Output the (X, Y) coordinate of the center of the cell containing the given text.  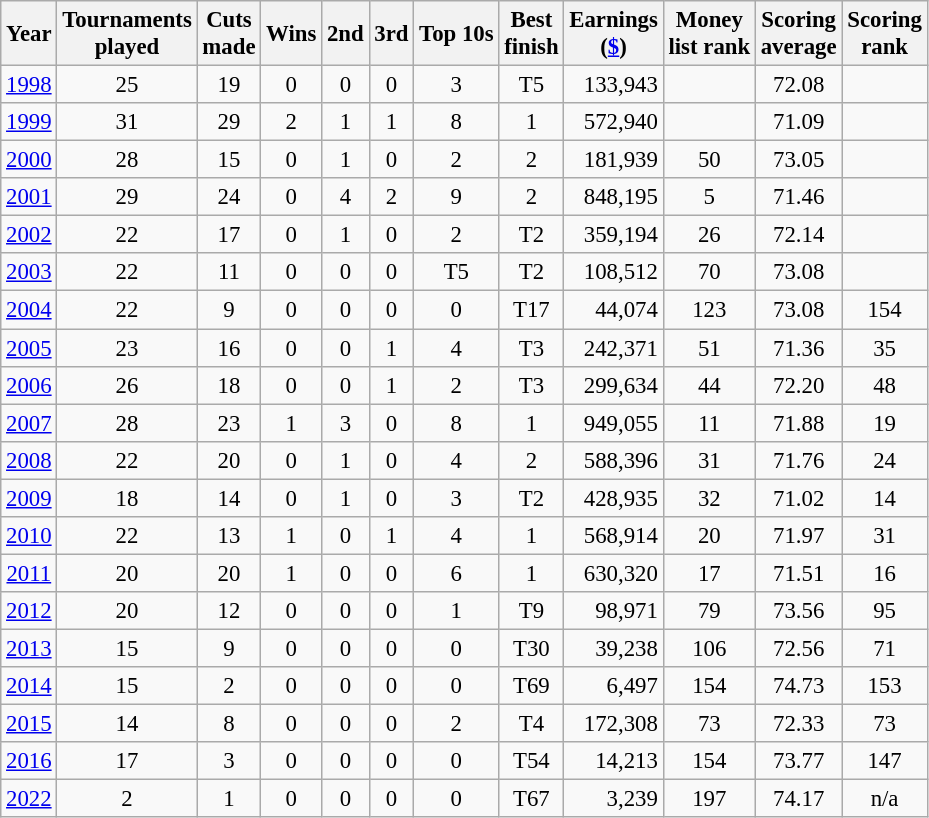
630,320 (614, 573)
106 (709, 648)
2008 (29, 460)
147 (884, 761)
Money list rank (709, 34)
197 (709, 799)
72.20 (798, 385)
Wins (292, 34)
48 (884, 385)
71.46 (798, 197)
2013 (29, 648)
2007 (29, 423)
T30 (532, 648)
Scoring average (798, 34)
71.02 (798, 498)
572,940 (614, 122)
Year (29, 34)
T17 (532, 310)
428,935 (614, 498)
14,213 (614, 761)
Earnings($) (614, 34)
Top 10s (456, 34)
12 (229, 611)
Tournaments played (127, 34)
2015 (29, 724)
2009 (29, 498)
172,308 (614, 724)
73.56 (798, 611)
2002 (29, 235)
32 (709, 498)
98,971 (614, 611)
71.88 (798, 423)
6,497 (614, 686)
242,371 (614, 348)
44 (709, 385)
2001 (29, 197)
74.17 (798, 799)
72.33 (798, 724)
T4 (532, 724)
35 (884, 348)
50 (709, 160)
T69 (532, 686)
2003 (29, 273)
2010 (29, 536)
2005 (29, 348)
2000 (29, 160)
72.14 (798, 235)
2016 (29, 761)
2004 (29, 310)
71.97 (798, 536)
2011 (29, 573)
133,943 (614, 85)
2012 (29, 611)
T54 (532, 761)
123 (709, 310)
588,396 (614, 460)
181,939 (614, 160)
2014 (29, 686)
71.09 (798, 122)
2022 (29, 799)
44,074 (614, 310)
T67 (532, 799)
Scoring rank (884, 34)
n/a (884, 799)
Cuts made (229, 34)
949,055 (614, 423)
74.73 (798, 686)
1998 (29, 85)
72.08 (798, 85)
13 (229, 536)
Best finish (532, 34)
51 (709, 348)
72.56 (798, 648)
3,239 (614, 799)
71 (884, 648)
5 (709, 197)
359,194 (614, 235)
T9 (532, 611)
95 (884, 611)
2nd (346, 34)
153 (884, 686)
25 (127, 85)
299,634 (614, 385)
71.36 (798, 348)
6 (456, 573)
71.51 (798, 573)
3rd (392, 34)
79 (709, 611)
2006 (29, 385)
1999 (29, 122)
848,195 (614, 197)
39,238 (614, 648)
71.76 (798, 460)
108,512 (614, 273)
568,914 (614, 536)
73.05 (798, 160)
73.77 (798, 761)
70 (709, 273)
